For the text-containing cell, return its midpoint in [x, y] coordinate format. 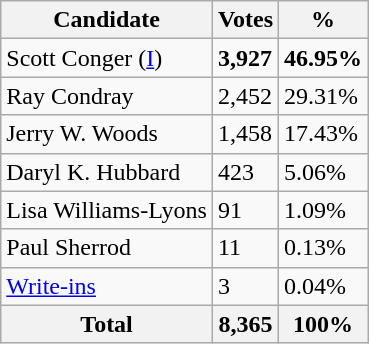
29.31% [324, 96]
Ray Condray [107, 96]
Votes [245, 20]
Daryl K. Hubbard [107, 172]
1.09% [324, 210]
1,458 [245, 134]
Jerry W. Woods [107, 134]
46.95% [324, 58]
100% [324, 324]
Candidate [107, 20]
8,365 [245, 324]
0.04% [324, 286]
Write-ins [107, 286]
Lisa Williams-Lyons [107, 210]
% [324, 20]
Total [107, 324]
3,927 [245, 58]
423 [245, 172]
3 [245, 286]
91 [245, 210]
5.06% [324, 172]
11 [245, 248]
Scott Conger (I) [107, 58]
17.43% [324, 134]
0.13% [324, 248]
Paul Sherrod [107, 248]
2,452 [245, 96]
